Detect which cell encompasses the target text, then output its (x, y) center coordinate. 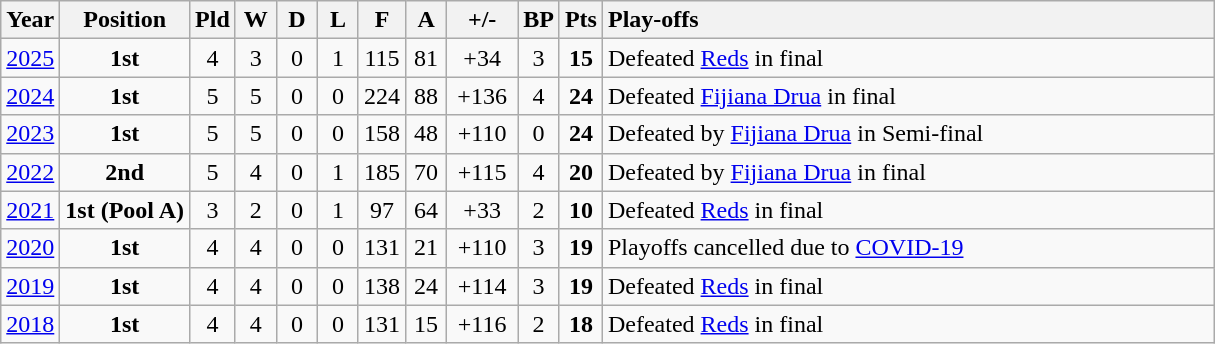
97 (382, 210)
Pld (213, 20)
Year (30, 20)
2018 (30, 324)
2020 (30, 248)
Playoffs cancelled due to COVID-19 (908, 248)
185 (382, 172)
138 (382, 286)
2025 (30, 58)
Defeated by Fijiana Drua in Semi-final (908, 134)
88 (426, 96)
+116 (482, 324)
2019 (30, 286)
Play-offs (908, 20)
+114 (482, 286)
L (338, 20)
64 (426, 210)
18 (580, 324)
+33 (482, 210)
+/- (482, 20)
2022 (30, 172)
Defeated by Fijiana Drua in final (908, 172)
48 (426, 134)
2021 (30, 210)
+115 (482, 172)
Defeated Fijiana Drua in final (908, 96)
+136 (482, 96)
158 (382, 134)
70 (426, 172)
W (256, 20)
Position (125, 20)
F (382, 20)
1st (Pool A) (125, 210)
2024 (30, 96)
Pts (580, 20)
A (426, 20)
224 (382, 96)
81 (426, 58)
+34 (482, 58)
21 (426, 248)
BP (539, 20)
2023 (30, 134)
20 (580, 172)
2nd (125, 172)
10 (580, 210)
D (296, 20)
115 (382, 58)
